Pinpoint the cell where the given text exists, returning its (X, Y) midpoint coordinate. 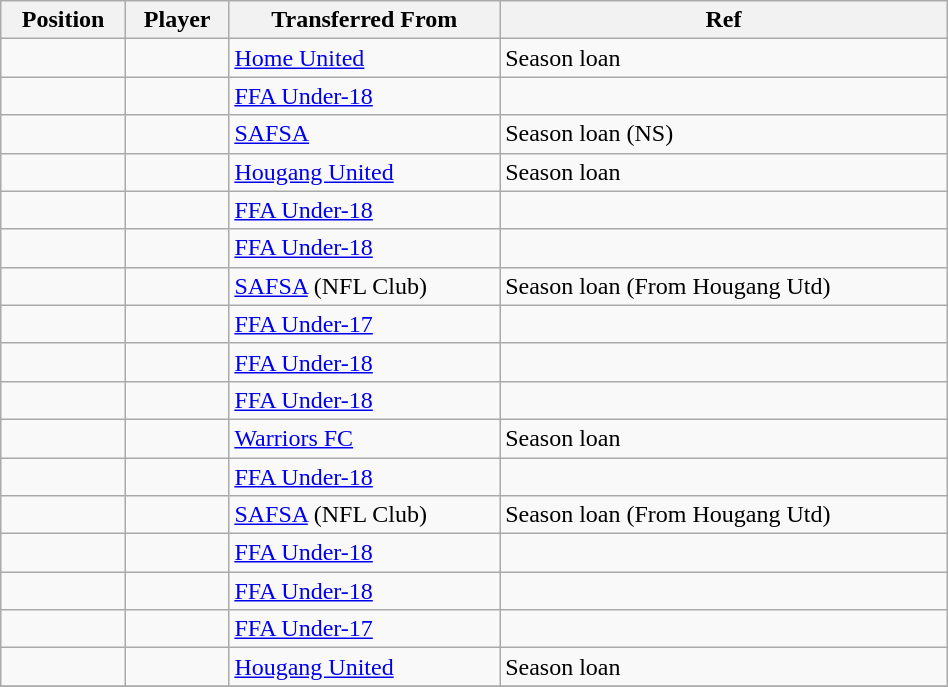
SAFSA (364, 134)
Position (64, 20)
Home United (364, 58)
Warriors FC (364, 438)
Ref (724, 20)
Season loan (NS) (724, 134)
Transferred From (364, 20)
Player (176, 20)
